Locate the cell with the specified text and output its (x, y) center coordinate. 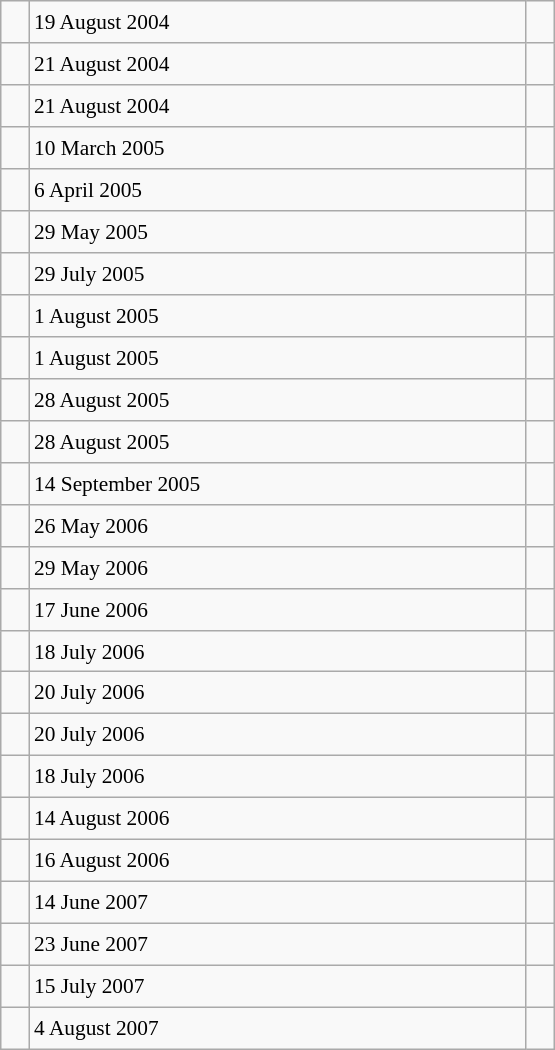
17 June 2006 (278, 609)
29 May 2006 (278, 567)
4 August 2007 (278, 1028)
14 June 2007 (278, 903)
29 July 2005 (278, 274)
10 March 2005 (278, 148)
14 August 2006 (278, 819)
26 May 2006 (278, 525)
14 September 2005 (278, 483)
6 April 2005 (278, 190)
23 June 2007 (278, 945)
29 May 2005 (278, 232)
19 August 2004 (278, 22)
15 July 2007 (278, 986)
16 August 2006 (278, 861)
